Return the (x, y) coordinate for the center point of the cell that contains the specified text.  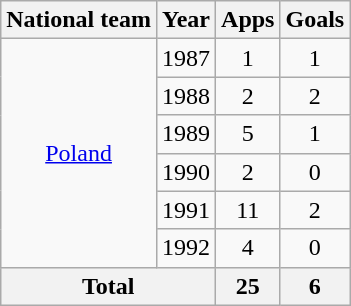
1989 (186, 134)
4 (248, 248)
1990 (186, 172)
25 (248, 286)
11 (248, 210)
6 (315, 286)
Year (186, 20)
1987 (186, 58)
Apps (248, 20)
5 (248, 134)
1991 (186, 210)
Poland (79, 153)
National team (79, 20)
1992 (186, 248)
Total (108, 286)
Goals (315, 20)
1988 (186, 96)
